Determine the [x, y] coordinate at the center of the cell enclosing the given text.  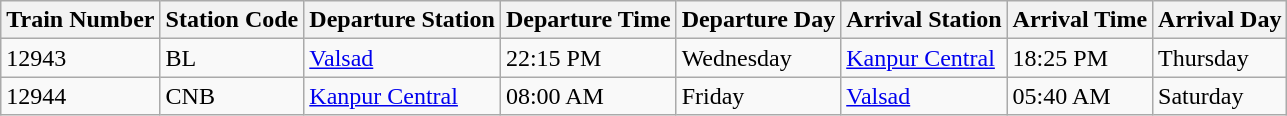
22:15 PM [588, 58]
Wednesday [758, 58]
Friday [758, 96]
08:00 AM [588, 96]
Departure Time [588, 20]
BL [232, 58]
Arrival Day [1220, 20]
Thursday [1220, 58]
CNB [232, 96]
18:25 PM [1080, 58]
Arrival Station [924, 20]
Train Number [80, 20]
Arrival Time [1080, 20]
12943 [80, 58]
Station Code [232, 20]
12944 [80, 96]
Departure Station [402, 20]
Departure Day [758, 20]
Saturday [1220, 96]
05:40 AM [1080, 96]
